Return [x, y] of the center of cell containing provided text 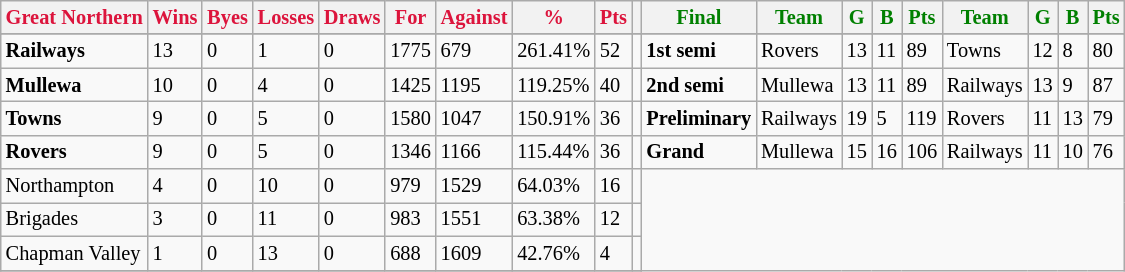
150.91% [554, 118]
261.41% [554, 51]
80 [1106, 51]
Preliminary [700, 118]
983 [410, 219]
119 [922, 118]
Great Northern [74, 17]
Brigades [74, 219]
1195 [474, 85]
Losses [286, 17]
40 [614, 85]
1425 [410, 85]
15 [857, 152]
Wins [176, 17]
979 [410, 186]
1166 [474, 152]
8 [1073, 51]
79 [1106, 118]
2nd semi [700, 85]
64.03% [554, 186]
Final [700, 17]
63.38% [554, 219]
679 [474, 51]
Northampton [74, 186]
1346 [410, 152]
106 [922, 152]
115.44% [554, 152]
For [410, 17]
76 [1106, 152]
1529 [474, 186]
1775 [410, 51]
Against [474, 17]
19 [857, 118]
Byes [227, 17]
1580 [410, 118]
87 [1106, 85]
Draws [352, 17]
Grand [700, 152]
42.76% [554, 253]
1609 [474, 253]
% [554, 17]
1551 [474, 219]
688 [410, 253]
Chapman Valley [74, 253]
1st semi [700, 51]
119.25% [554, 85]
1047 [474, 118]
3 [176, 219]
52 [614, 51]
